Search for the cell housing the specified text and yield its (x, y) center coordinate. 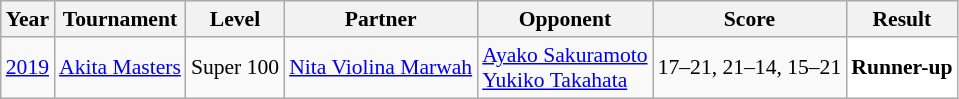
Super 100 (235, 68)
Opponent (564, 19)
2019 (28, 68)
Runner-up (902, 68)
Result (902, 19)
Nita Violina Marwah (380, 68)
Ayako Sakuramoto Yukiko Takahata (564, 68)
Tournament (120, 19)
Partner (380, 19)
Year (28, 19)
Score (750, 19)
17–21, 21–14, 15–21 (750, 68)
Akita Masters (120, 68)
Level (235, 19)
